For the text-containing cell, return its midpoint in [x, y] coordinate format. 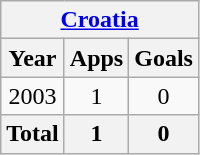
Total [33, 134]
Croatia [100, 20]
Year [33, 58]
2003 [33, 96]
Goals [164, 58]
Apps [96, 58]
